For the text-containing cell, return its midpoint in (X, Y) coordinate format. 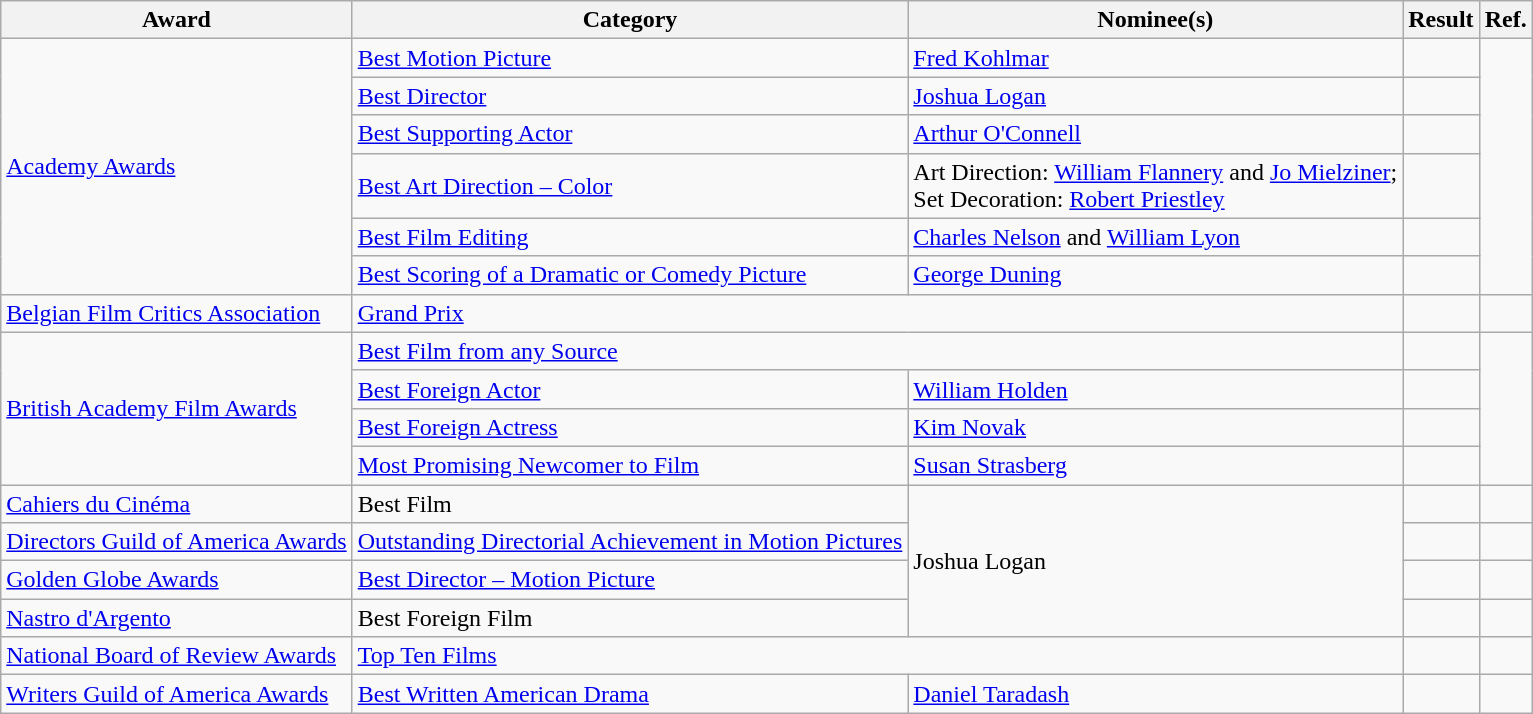
Best Film from any Source (878, 351)
Best Foreign Film (630, 618)
Best Film Editing (630, 237)
Art Direction: William Flannery and Jo Mielziner; Set Decoration: Robert Priestley (1156, 186)
Best Director (630, 96)
Cahiers du Cinéma (176, 503)
Best Foreign Actress (630, 427)
Nastro d'Argento (176, 618)
Arthur O'Connell (1156, 134)
George Duning (1156, 275)
Most Promising Newcomer to Film (630, 465)
Best Director – Motion Picture (630, 580)
Best Art Direction – Color (630, 186)
Ref. (1506, 20)
Academy Awards (176, 166)
William Holden (1156, 389)
Best Foreign Actor (630, 389)
British Academy Film Awards (176, 408)
Golden Globe Awards (176, 580)
Writers Guild of America Awards (176, 694)
Top Ten Films (878, 656)
Daniel Taradash (1156, 694)
Outstanding Directorial Achievement in Motion Pictures (630, 542)
Category (630, 20)
Award (176, 20)
Kim Novak (1156, 427)
Grand Prix (878, 313)
Best Written American Drama (630, 694)
Best Scoring of a Dramatic or Comedy Picture (630, 275)
Fred Kohlmar (1156, 58)
Susan Strasberg (1156, 465)
Directors Guild of America Awards (176, 542)
Charles Nelson and William Lyon (1156, 237)
Best Film (630, 503)
National Board of Review Awards (176, 656)
Best Motion Picture (630, 58)
Belgian Film Critics Association (176, 313)
Best Supporting Actor (630, 134)
Result (1441, 20)
Nominee(s) (1156, 20)
